Identify which cell holds the provided text, then report its [X, Y] central coordinate. 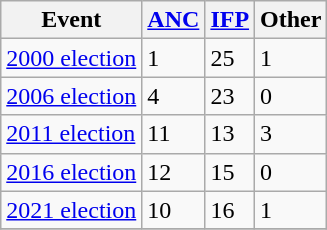
16 [230, 210]
2021 election [72, 210]
2000 election [72, 58]
2016 election [72, 172]
15 [230, 172]
4 [174, 96]
25 [230, 58]
13 [230, 134]
12 [174, 172]
11 [174, 134]
3 [291, 134]
ANC [174, 20]
2006 election [72, 96]
23 [230, 96]
Event [72, 20]
10 [174, 210]
Other [291, 20]
IFP [230, 20]
2011 election [72, 134]
